Search for the cell housing the specified text and yield its [X, Y] center coordinate. 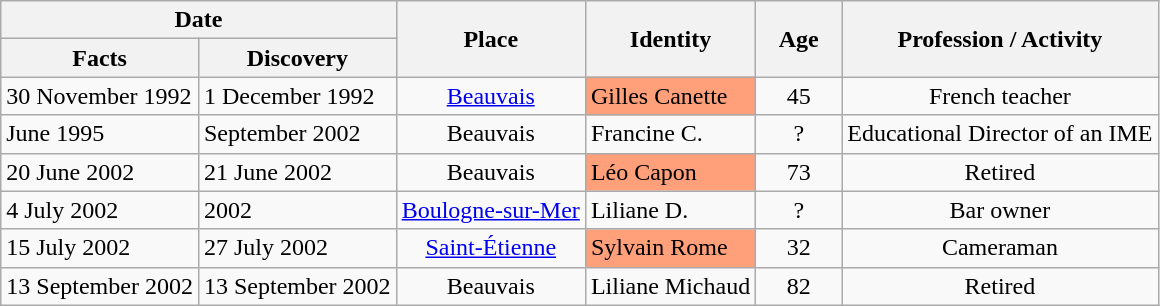
Gilles Canette [670, 96]
Cameraman [1000, 248]
45 [799, 96]
27 July 2002 [297, 248]
Age [799, 39]
Educational Director of an IME [1000, 134]
Date [198, 20]
2002 [297, 210]
Sylvain Rome [670, 248]
15 July 2002 [100, 248]
1 December 1992 [297, 96]
Discovery [297, 58]
Boulogne-sur-Mer [490, 210]
Saint-Étienne [490, 248]
21 June 2002 [297, 172]
Liliane D. [670, 210]
20 June 2002 [100, 172]
Place [490, 39]
Léo Capon [670, 172]
French teacher [1000, 96]
Identity [670, 39]
Profession / Activity [1000, 39]
82 [799, 286]
Facts [100, 58]
32 [799, 248]
September 2002 [297, 134]
Liliane Michaud [670, 286]
4 July 2002 [100, 210]
73 [799, 172]
Bar owner [1000, 210]
Francine C. [670, 134]
30 November 1992 [100, 96]
June 1995 [100, 134]
